Output the [X, Y] coordinate of the center of the cell containing the given text.  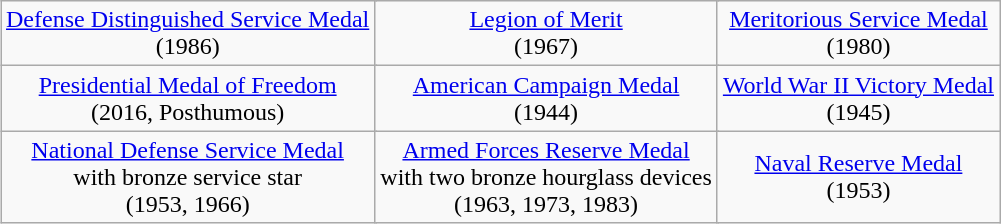
Naval Reserve Medal(1953) [858, 177]
Defense Distinguished Service Medal(1986) [187, 34]
World War II Victory Medal(1945) [858, 98]
Legion of Merit(1967) [546, 34]
National Defense Service Medal with bronze service star(1953, 1966) [187, 177]
Presidential Medal of Freedom(2016, Posthumous) [187, 98]
American Campaign Medal(1944) [546, 98]
Meritorious Service Medal(1980) [858, 34]
Armed Forces Reserve Medalwith two bronze hourglass devices(1963, 1973, 1983) [546, 177]
